Detect which cell encompasses the target text, then output its (x, y) center coordinate. 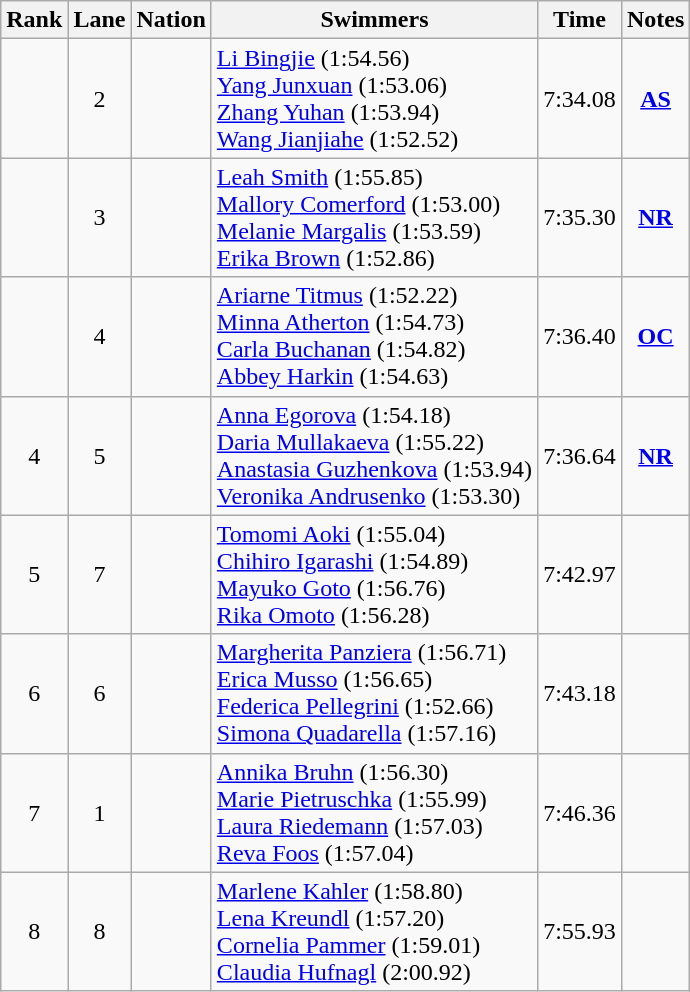
Marlene Kahler (1:58.80)Lena Kreundl (1:57.20)Cornelia Pammer (1:59.01)Claudia Hufnagl (2:00.92) (374, 932)
Rank (34, 20)
Margherita Panziera (1:56.71)Erica Musso (1:56.65)Federica Pellegrini (1:52.66)Simona Quadarella (1:57.16) (374, 694)
Anna Egorova (1:54.18)Daria Mullakaeva (1:55.22)Anastasia Guzhenkova (1:53.94)Veronika Andrusenko (1:53.30) (374, 456)
Notes (655, 20)
AS (655, 98)
2 (100, 98)
7:55.93 (580, 932)
Time (580, 20)
3 (100, 218)
Tomomi Aoki (1:55.04)Chihiro Igarashi (1:54.89)Mayuko Goto (1:56.76)Rika Omoto (1:56.28) (374, 574)
Annika Bruhn (1:56.30)Marie Pietruschka (1:55.99)Laura Riedemann (1:57.03)Reva Foos (1:57.04) (374, 812)
Ariarne Titmus (1:52.22)Minna Atherton (1:54.73)Carla Buchanan (1:54.82)Abbey Harkin (1:54.63) (374, 336)
Leah Smith (1:55.85)Mallory Comerford (1:53.00)Melanie Margalis (1:53.59)Erika Brown (1:52.86) (374, 218)
7:42.97 (580, 574)
7:46.36 (580, 812)
7:43.18 (580, 694)
Lane (100, 20)
1 (100, 812)
7:36.64 (580, 456)
7:35.30 (580, 218)
OC (655, 336)
7:36.40 (580, 336)
Li Bingjie (1:54.56)Yang Junxuan (1:53.06)Zhang Yuhan (1:53.94)Wang Jianjiahe (1:52.52) (374, 98)
7:34.08 (580, 98)
Nation (171, 20)
Swimmers (374, 20)
